Locate the cell with the specified text and output its (X, Y) center coordinate. 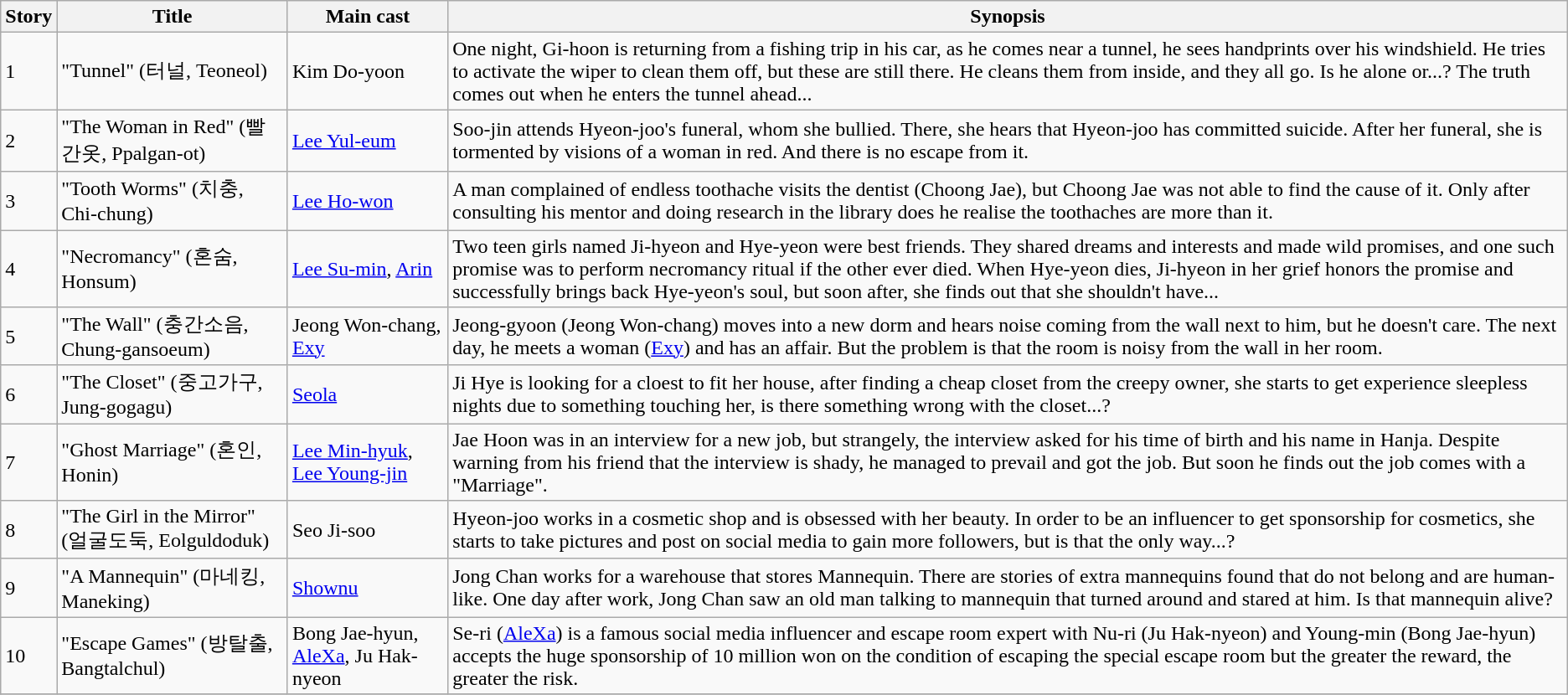
Seola (367, 394)
"The Wall" (충간소음, Chung-gansoeum) (173, 337)
"Escape Games" (방탈출, Bangtalchul) (173, 656)
Jeong Won-chang, Exy (367, 337)
Lee Min-hyuk, Lee Young-jin (367, 462)
Seo Ji-soo (367, 530)
Story (28, 17)
1 (28, 71)
9 (28, 588)
Lee Ho-won (367, 201)
Bong Jae-hyun, AleXa, Ju Hak-nyeon (367, 656)
Lee Su-min, Arin (367, 268)
"The Closet" (중고가구, Jung-gogagu) (173, 394)
Title (173, 17)
3 (28, 201)
"The Woman in Red" (빨간옷, Ppalgan-ot) (173, 141)
10 (28, 656)
Main cast (367, 17)
8 (28, 530)
Synopsis (1008, 17)
"Tooth Worms" (치충, Chi-chung) (173, 201)
"Necromancy" (혼숨, Honsum) (173, 268)
7 (28, 462)
2 (28, 141)
6 (28, 394)
5 (28, 337)
"A Mannequin" (마네킹, Maneking) (173, 588)
"The Girl in the Mirror" (얼굴도둑, Eolguldoduk) (173, 530)
Lee Yul-eum (367, 141)
Kim Do-yoon (367, 71)
"Ghost Marriage" (혼인, Honin) (173, 462)
Shownu (367, 588)
"Tunnel" (터널, Teoneol) (173, 71)
4 (28, 268)
